Provide the (x, y) coordinate of the cell's center where the given text is located.  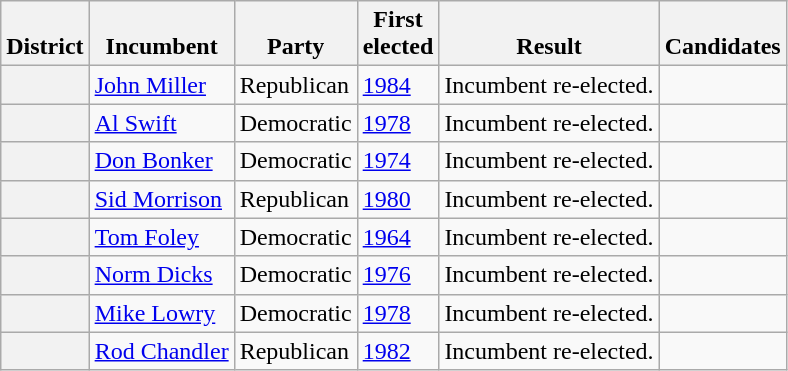
Al Swift (162, 123)
Rod Chandler (162, 351)
1980 (398, 199)
John Miller (162, 85)
Incumbent (162, 34)
Norm Dicks (162, 275)
Sid Morrison (162, 199)
Mike Lowry (162, 313)
District (45, 34)
1976 (398, 275)
Result (549, 34)
1982 (398, 351)
1964 (398, 237)
Candidates (722, 34)
1974 (398, 161)
Firstelected (398, 34)
1984 (398, 85)
Party (296, 34)
Tom Foley (162, 237)
Don Bonker (162, 161)
